Find where the given text appears and provide that cell's center as (x, y) coordinate. 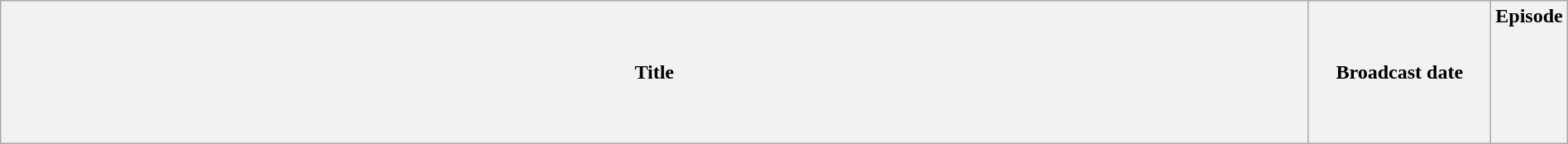
Episode (1529, 73)
Title (655, 73)
Broadcast date (1399, 73)
